For the text-containing cell, return its midpoint in (x, y) coordinate format. 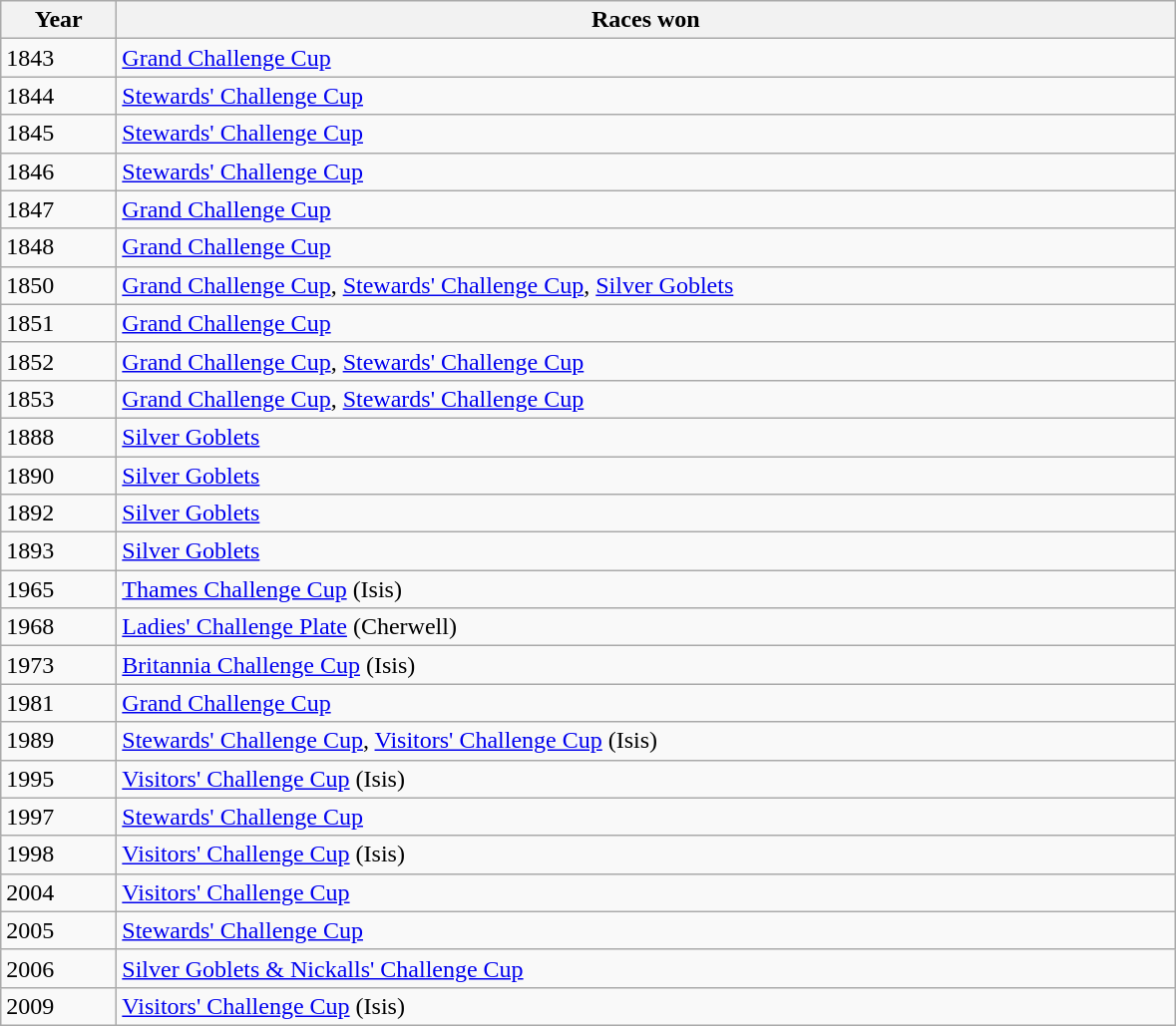
1846 (59, 171)
1893 (59, 551)
1998 (59, 855)
Ladies' Challenge Plate (Cherwell) (646, 627)
1888 (59, 437)
1853 (59, 399)
Britannia Challenge Cup (Isis) (646, 665)
1844 (59, 96)
1890 (59, 476)
Year (59, 20)
2005 (59, 930)
1847 (59, 209)
1852 (59, 361)
1981 (59, 703)
1845 (59, 134)
Thames Challenge Cup (Isis) (646, 589)
1968 (59, 627)
2004 (59, 892)
1892 (59, 513)
1848 (59, 247)
2006 (59, 968)
2009 (59, 1006)
Grand Challenge Cup, Stewards' Challenge Cup, Silver Goblets (646, 285)
Stewards' Challenge Cup, Visitors' Challenge Cup (Isis) (646, 741)
1989 (59, 741)
1995 (59, 779)
Visitors' Challenge Cup (646, 892)
1973 (59, 665)
1850 (59, 285)
Races won (646, 20)
1965 (59, 589)
1851 (59, 323)
Silver Goblets & Nickalls' Challenge Cup (646, 968)
1997 (59, 817)
1843 (59, 58)
